Detect which cell encompasses the target text, then output its [x, y] center coordinate. 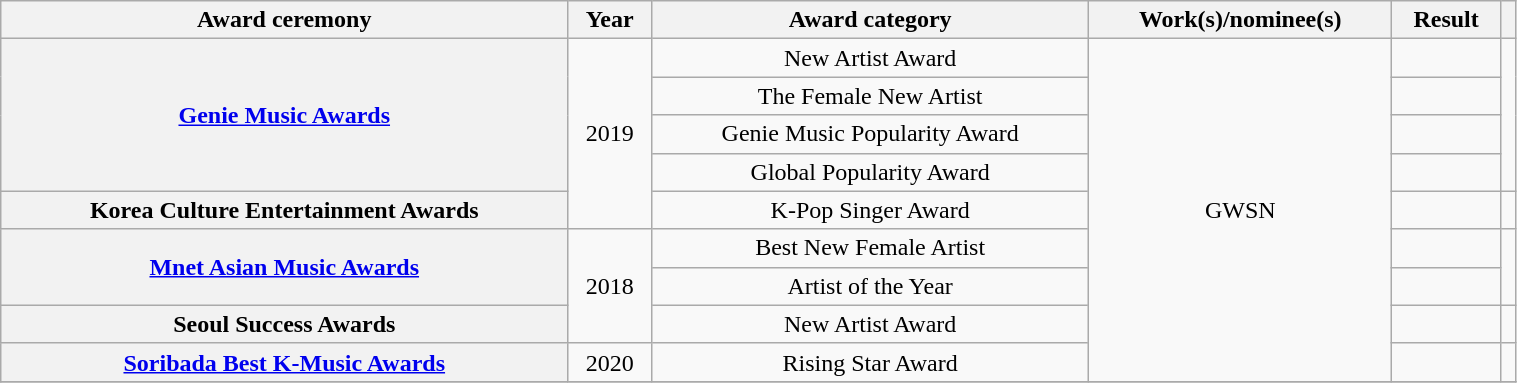
Soribada Best K-Music Awards [284, 362]
GWSN [1240, 210]
Global Popularity Award [870, 172]
2019 [610, 134]
Best New Female Artist [870, 248]
Award category [870, 20]
Award ceremony [284, 20]
K-Pop Singer Award [870, 210]
Year [610, 20]
Result [1446, 20]
Mnet Asian Music Awards [284, 267]
Work(s)/nominee(s) [1240, 20]
2020 [610, 362]
Genie Music Popularity Award [870, 134]
Artist of the Year [870, 286]
Seoul Success Awards [284, 324]
Rising Star Award [870, 362]
Genie Music Awards [284, 115]
Korea Culture Entertainment Awards [284, 210]
2018 [610, 286]
The Female New Artist [870, 96]
